Determine the [X, Y] coordinate at the center of the cell enclosing the given text.  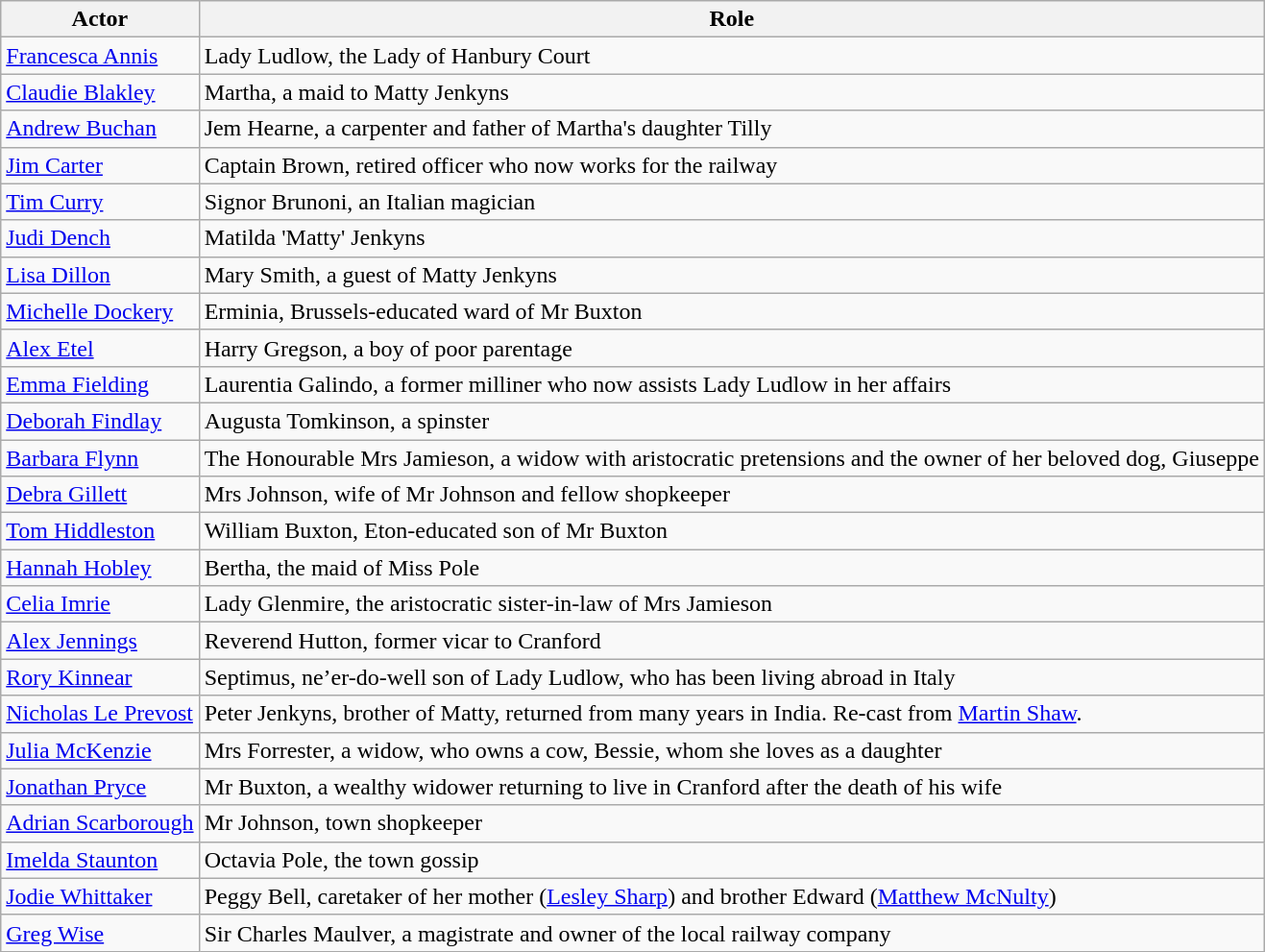
Tim Curry [100, 202]
Matilda 'Matty' Jenkyns [732, 238]
Rory Kinnear [100, 677]
Francesca Annis [100, 56]
Jodie Whittaker [100, 896]
Augusta Tomkinson, a spinster [732, 421]
Adrian Scarborough [100, 823]
Bertha, the maid of Miss Pole [732, 568]
Jim Carter [100, 165]
Harry Gregson, a boy of poor parentage [732, 348]
Martha, a maid to Matty Jenkyns [732, 92]
Barbara Flynn [100, 458]
Septimus, ne’er-do-well son of Lady Ludlow, who has been living abroad in Italy [732, 677]
Michelle Dockery [100, 311]
Emma Fielding [100, 384]
Claudie Blakley [100, 92]
Laurentia Galindo, a former milliner who now assists Lady Ludlow in her affairs [732, 384]
Lady Glenmire, the aristocratic sister-in-law of Mrs Jamieson [732, 604]
Alex Etel [100, 348]
Sir Charles Maulver, a magistrate and owner of the local railway company [732, 933]
Mrs Forrester, a widow, who owns a cow, Bessie, whom she loves as a daughter [732, 750]
Signor Brunoni, an Italian magician [732, 202]
Peter Jenkyns, brother of Matty, returned from many years in India. Re-cast from Martin Shaw. [732, 714]
Alex Jennings [100, 641]
Lisa Dillon [100, 275]
Erminia, Brussels-educated ward of Mr Buxton [732, 311]
Jonathan Pryce [100, 787]
Peggy Bell, caretaker of her mother (Lesley Sharp) and brother Edward (Matthew McNulty) [732, 896]
Captain Brown, retired officer who now works for the railway [732, 165]
Nicholas Le Prevost [100, 714]
Celia Imrie [100, 604]
Deborah Findlay [100, 421]
Greg Wise [100, 933]
Mrs Johnson, wife of Mr Johnson and fellow shopkeeper [732, 495]
Julia McKenzie [100, 750]
Imelda Staunton [100, 860]
Mr Buxton, a wealthy widower returning to live in Cranford after the death of his wife [732, 787]
Jem Hearne, a carpenter and father of Martha's daughter Tilly [732, 129]
Judi Dench [100, 238]
Tom Hiddleston [100, 531]
Lady Ludlow, the Lady of Hanbury Court [732, 56]
Role [732, 19]
Reverend Hutton, former vicar to Cranford [732, 641]
Andrew Buchan [100, 129]
The Honourable Mrs Jamieson, a widow with aristocratic pretensions and the owner of her beloved dog, Giuseppe [732, 458]
Actor [100, 19]
Mr Johnson, town shopkeeper [732, 823]
Octavia Pole, the town gossip [732, 860]
Hannah Hobley [100, 568]
Debra Gillett [100, 495]
William Buxton, Eton-educated son of Mr Buxton [732, 531]
Mary Smith, a guest of Matty Jenkyns [732, 275]
